Locate the cell with the specified text and output its [X, Y] center coordinate. 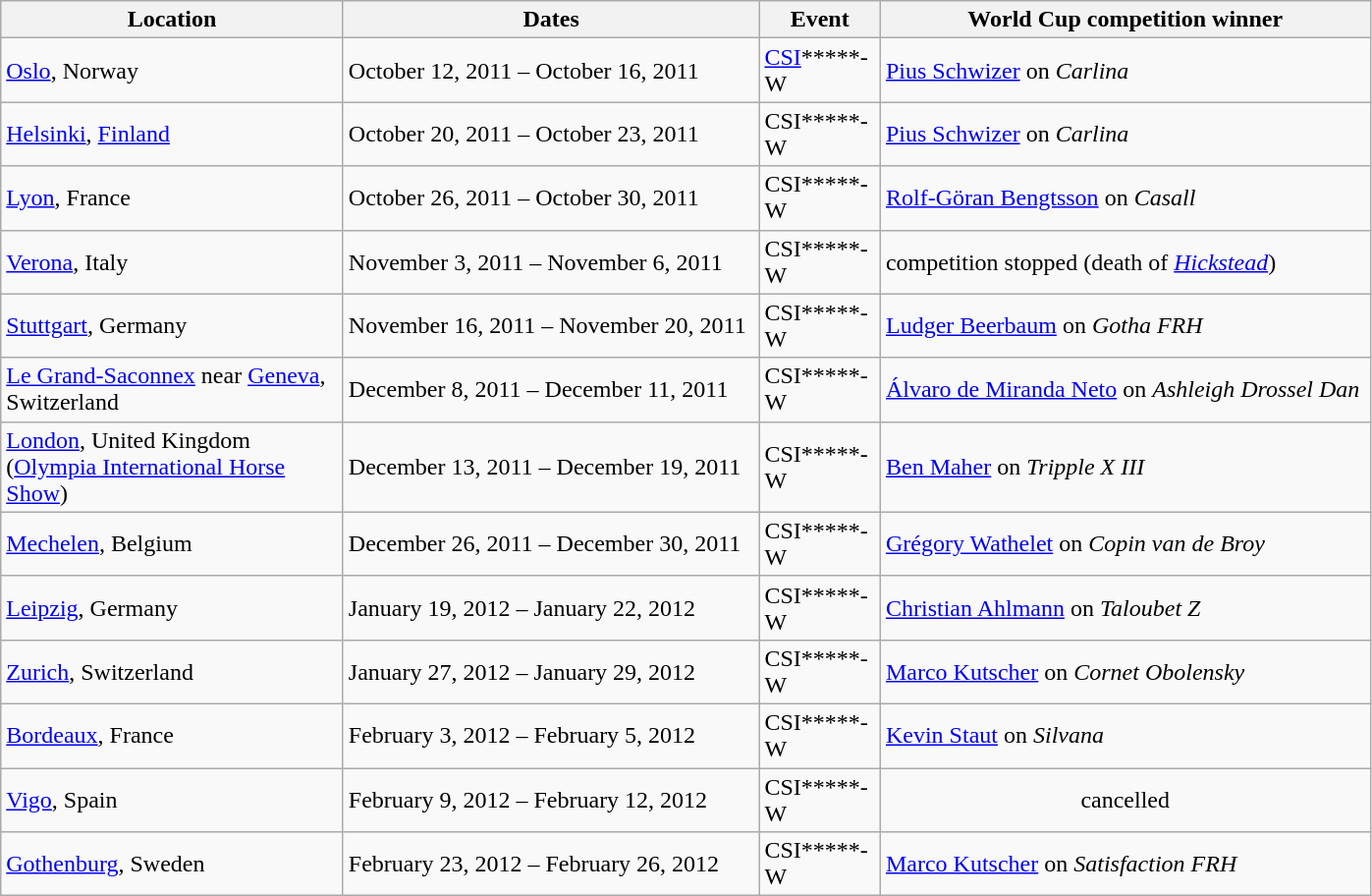
November 16, 2011 – November 20, 2011 [551, 326]
World Cup competition winner [1125, 20]
February 3, 2012 – February 5, 2012 [551, 735]
Mechelen, Belgium [173, 544]
October 20, 2011 – October 23, 2011 [551, 134]
Event [820, 20]
December 26, 2011 – December 30, 2011 [551, 544]
Le Grand-Saconnex near Geneva, Switzerland [173, 389]
Ben Maher on Tripple X III [1125, 467]
October 12, 2011 – October 16, 2011 [551, 71]
February 9, 2012 – February 12, 2012 [551, 800]
Marco Kutscher on Cornet Obolensky [1125, 672]
competition stopped (death of Hickstead) [1125, 261]
January 19, 2012 – January 22, 2012 [551, 607]
Álvaro de Miranda Neto on Ashleigh Drossel Dan [1125, 389]
February 23, 2012 – February 26, 2012 [551, 865]
Rolf-Göran Bengtsson on Casall [1125, 198]
Dates [551, 20]
London, United Kingdom (Olympia International Horse Show) [173, 467]
Leipzig, Germany [173, 607]
December 8, 2011 – December 11, 2011 [551, 389]
Bordeaux, France [173, 735]
Gothenburg, Sweden [173, 865]
Location [173, 20]
Grégory Wathelet on Copin van de Broy [1125, 544]
Ludger Beerbaum on Gotha FRH [1125, 326]
December 13, 2011 – December 19, 2011 [551, 467]
Verona, Italy [173, 261]
Vigo, Spain [173, 800]
Lyon, France [173, 198]
Oslo, Norway [173, 71]
October 26, 2011 – October 30, 2011 [551, 198]
Zurich, Switzerland [173, 672]
cancelled [1125, 800]
Stuttgart, Germany [173, 326]
January 27, 2012 – January 29, 2012 [551, 672]
Kevin Staut on Silvana [1125, 735]
November 3, 2011 – November 6, 2011 [551, 261]
Christian Ahlmann on Taloubet Z [1125, 607]
Marco Kutscher on Satisfaction FRH [1125, 865]
Helsinki, Finland [173, 134]
